For the text-containing cell, return its midpoint in [x, y] coordinate format. 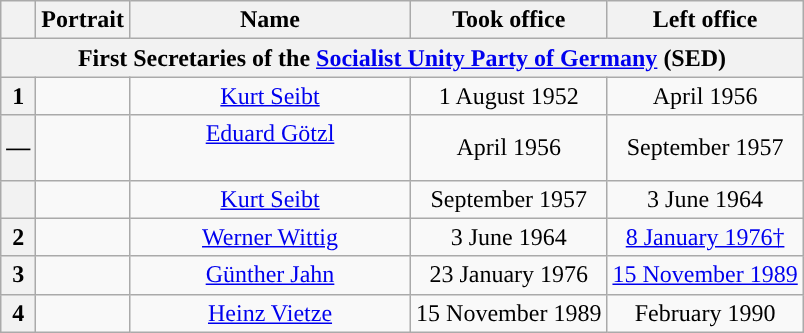
2 [18, 237]
February 1990 [705, 313]
1 August 1952 [509, 96]
Took office [509, 20]
Eduard Götzl [270, 148]
3 [18, 275]
23 January 1976 [509, 275]
Werner Wittig [270, 237]
1 [18, 96]
Heinz Vietze [270, 313]
First Secretaries of the Socialist Unity Party of Germany (SED) [402, 58]
4 [18, 313]
Portrait [83, 20]
Left office [705, 20]
— [18, 148]
8 January 1976† [705, 237]
Name [270, 20]
Günther Jahn [270, 275]
